Capture the cell that displays the provided text and extract its (X, Y) central coordinate. 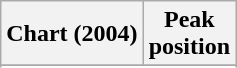
Chart (2004) (72, 34)
Peak position (189, 34)
